Determine the (X, Y) coordinate at the center of the cell enclosing the given text.  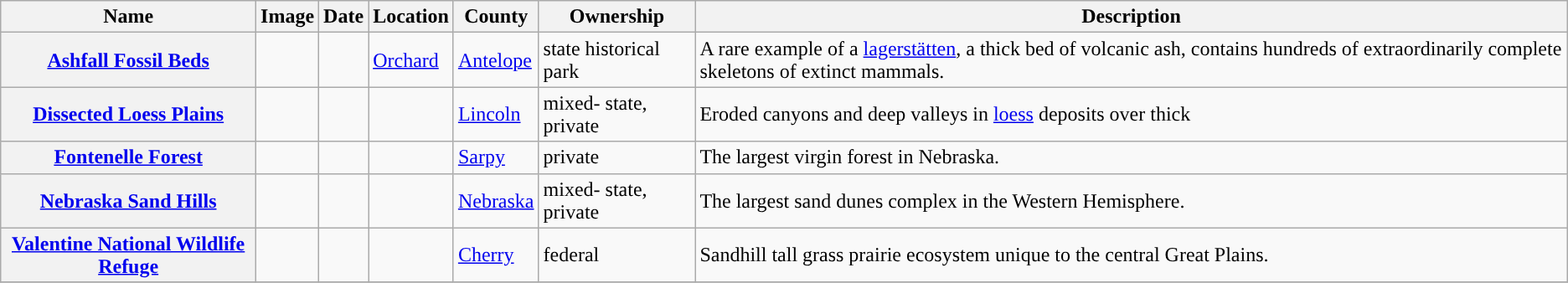
Cherry (496, 255)
Name (129, 17)
Fontenelle Forest (129, 157)
private (616, 157)
Image (288, 17)
Antelope (496, 60)
Location (411, 17)
state historical park (616, 60)
Nebraska (496, 201)
The largest sand dunes complex in the Western Hemisphere. (1131, 201)
The largest virgin forest in Nebraska. (1131, 157)
Date (343, 17)
Sarpy (496, 157)
Nebraska Sand Hills (129, 201)
Ashfall Fossil Beds (129, 60)
federal (616, 255)
Lincoln (496, 114)
Dissected Loess Plains (129, 114)
Orchard (411, 60)
Description (1131, 17)
Eroded canyons and deep valleys in loess deposits over thick (1131, 114)
Sandhill tall grass prairie ecosystem unique to the central Great Plains. (1131, 255)
Valentine National Wildlife Refuge (129, 255)
A rare example of a lagerstätten, a thick bed of volcanic ash, contains hundreds of extraordinarily complete skeletons of extinct mammals. (1131, 60)
Ownership (616, 17)
County (496, 17)
